Return (X, Y) of the center of cell containing provided text 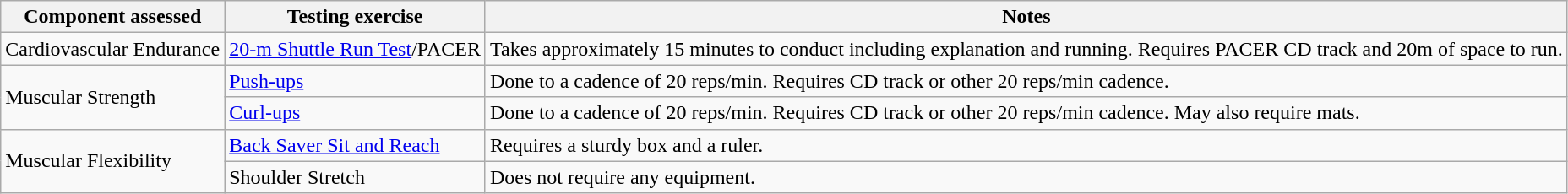
Push-ups (355, 81)
Muscular Strength (113, 97)
20-m Shuttle Run Test/PACER (355, 49)
Shoulder Stretch (355, 177)
Cardiovascular Endurance (113, 49)
Requires a sturdy box and a ruler. (1026, 145)
Notes (1026, 17)
Does not require any equipment. (1026, 177)
Done to a cadence of 20 reps/min. Requires CD track or other 20 reps/min cadence. (1026, 81)
Curl-ups (355, 113)
Component assessed (113, 17)
Done to a cadence of 20 reps/min. Requires CD track or other 20 reps/min cadence. May also require mats. (1026, 113)
Muscular Flexibility (113, 161)
Takes approximately 15 minutes to conduct including explanation and running. Requires PACER CD track and 20m of space to run. (1026, 49)
Back Saver Sit and Reach (355, 145)
Testing exercise (355, 17)
